Provide the (X, Y) coordinate of the cell's center where the given text is located.  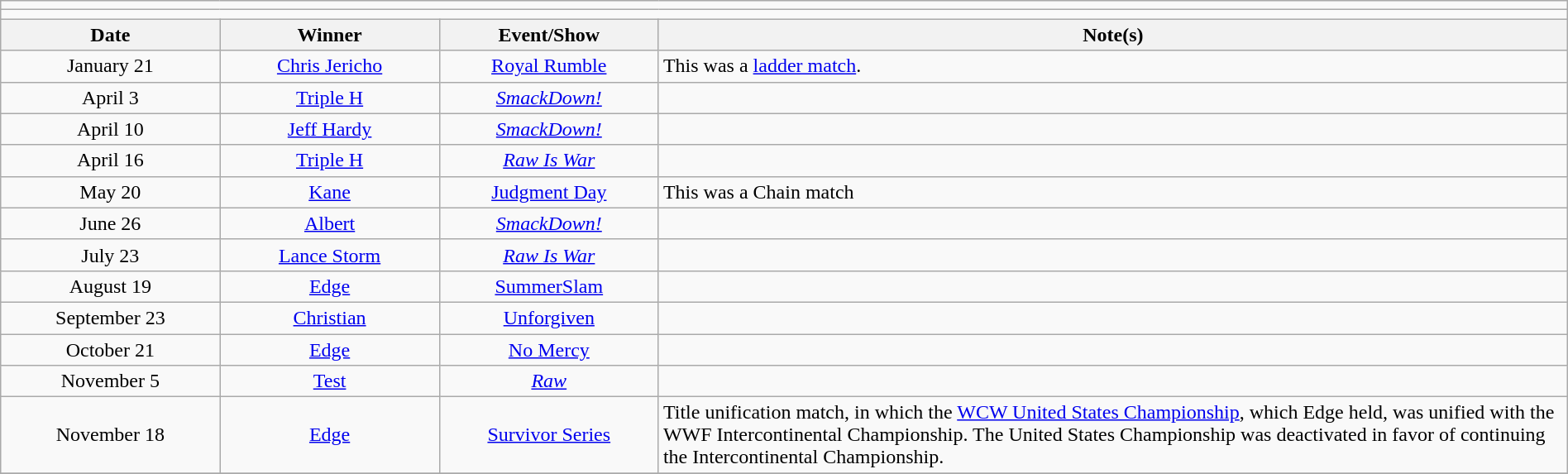
Kane (329, 192)
Albert (329, 223)
Test (329, 381)
Jeff Hardy (329, 129)
Unforgiven (549, 318)
No Mercy (549, 350)
This was a Chain match (1113, 192)
August 19 (111, 286)
Lance Storm (329, 255)
January 21 (111, 66)
July 23 (111, 255)
Chris Jericho (329, 66)
November 5 (111, 381)
Date (111, 35)
May 20 (111, 192)
SummerSlam (549, 286)
Royal Rumble (549, 66)
April 3 (111, 98)
Event/Show (549, 35)
November 18 (111, 435)
Christian (329, 318)
April 16 (111, 160)
September 23 (111, 318)
This was a ladder match. (1113, 66)
Note(s) (1113, 35)
October 21 (111, 350)
Winner (329, 35)
Raw (549, 381)
June 26 (111, 223)
April 10 (111, 129)
Judgment Day (549, 192)
Survivor Series (549, 435)
